Search for the cell housing the specified text and yield its [X, Y] center coordinate. 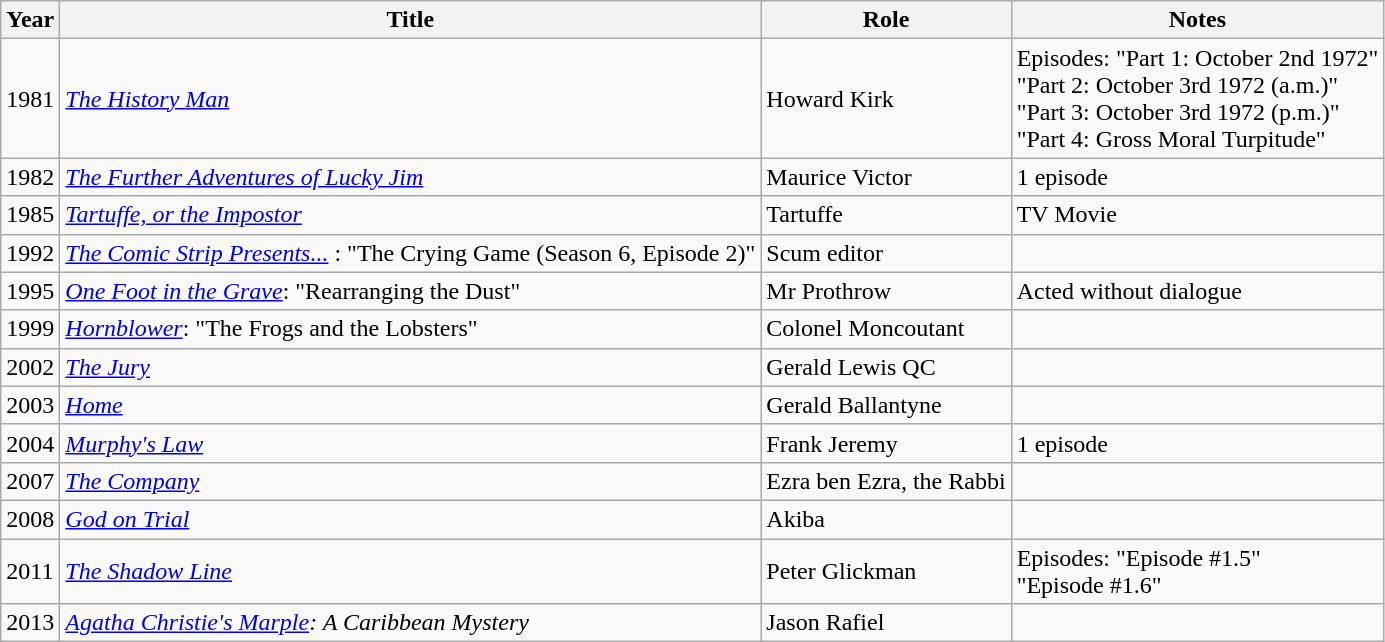
2002 [30, 367]
Akiba [886, 519]
Acted without dialogue [1198, 291]
Tartuffe, or the Impostor [410, 215]
2013 [30, 623]
The Shadow Line [410, 570]
The History Man [410, 98]
The Jury [410, 367]
2011 [30, 570]
2003 [30, 405]
Peter Glickman [886, 570]
God on Trial [410, 519]
Frank Jeremy [886, 443]
Episodes: "Part 1: October 2nd 1972" "Part 2: October 3rd 1972 (a.m.)" "Part 3: October 3rd 1972 (p.m.)" "Part 4: Gross Moral Turpitude" [1198, 98]
The Comic Strip Presents... : "The Crying Game (Season 6, Episode 2)" [410, 253]
1981 [30, 98]
1985 [30, 215]
Murphy's Law [410, 443]
Notes [1198, 20]
Howard Kirk [886, 98]
Episodes: "Episode #1.5" "Episode #1.6" [1198, 570]
Role [886, 20]
The Further Adventures of Lucky Jim [410, 177]
2008 [30, 519]
Mr Prothrow [886, 291]
2007 [30, 481]
Gerald Ballantyne [886, 405]
1992 [30, 253]
One Foot in the Grave: "Rearranging the Dust" [410, 291]
Scum editor [886, 253]
Home [410, 405]
Jason Rafiel [886, 623]
1999 [30, 329]
1982 [30, 177]
Gerald Lewis QC [886, 367]
The Company [410, 481]
Agatha Christie's Marple: A Caribbean Mystery [410, 623]
1995 [30, 291]
TV Movie [1198, 215]
Year [30, 20]
Title [410, 20]
Hornblower: "The Frogs and the Lobsters" [410, 329]
Maurice Victor [886, 177]
2004 [30, 443]
Tartuffe [886, 215]
Ezra ben Ezra, the Rabbi [886, 481]
Colonel Moncoutant [886, 329]
